Locate the cell with the specified text and output its [X, Y] center coordinate. 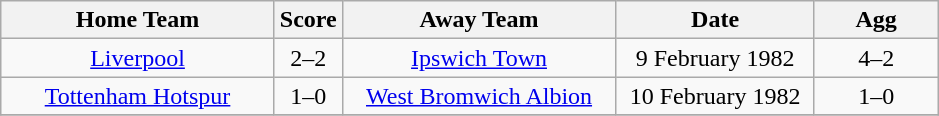
Date [716, 20]
10 February 1982 [716, 96]
Ipswich Town [479, 58]
2–2 [308, 58]
4–2 [876, 58]
Score [308, 20]
Liverpool [138, 58]
Tottenham Hotspur [138, 96]
9 February 1982 [716, 58]
Agg [876, 20]
West Bromwich Albion [479, 96]
Away Team [479, 20]
Home Team [138, 20]
